Determine the (X, Y) coordinate at the center of the cell enclosing the given text.  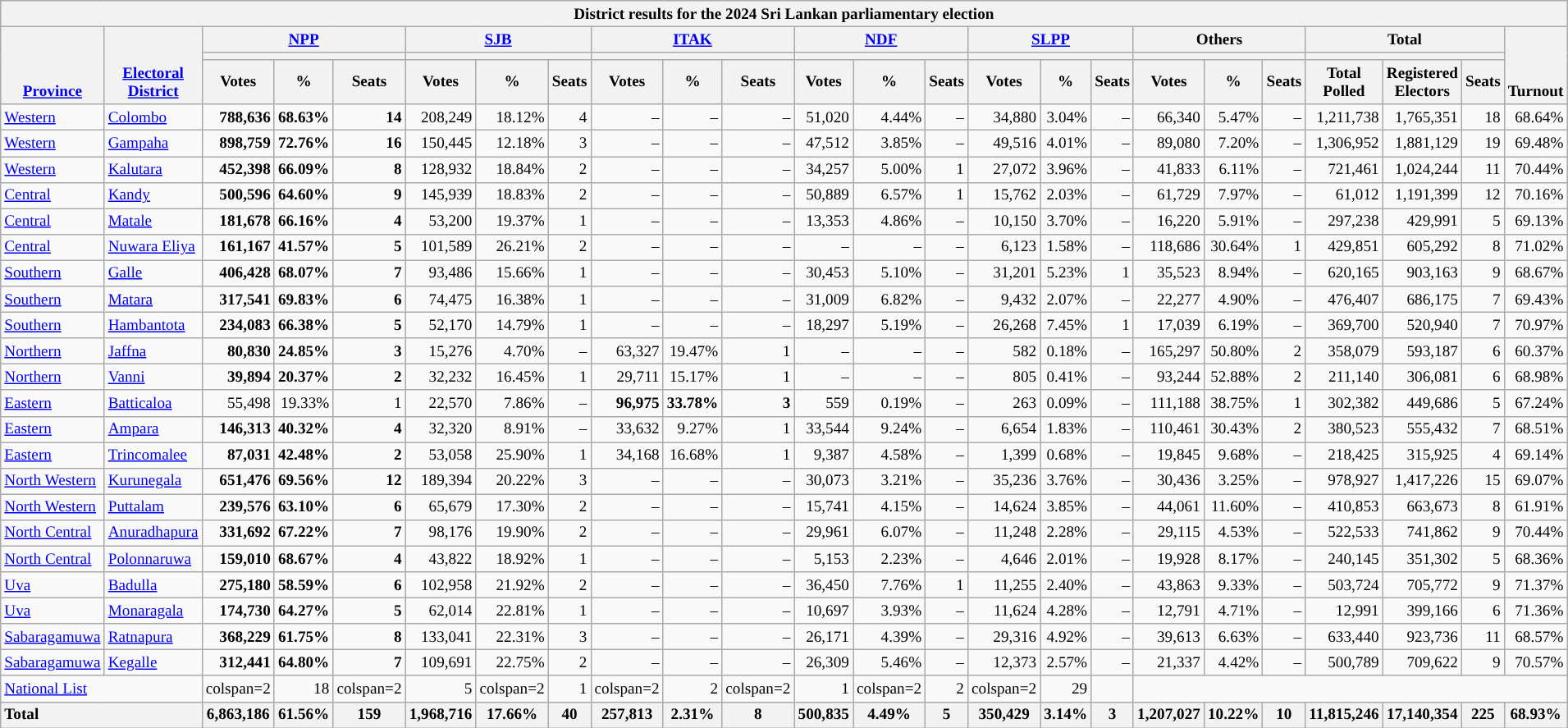
6.19% (1233, 325)
68.51% (1536, 429)
Galle (153, 273)
133,041 (441, 637)
705,772 (1422, 585)
358,079 (1344, 351)
47,512 (824, 144)
61.91% (1536, 507)
44,061 (1168, 507)
35,523 (1168, 273)
14 (369, 117)
582 (1004, 351)
34,257 (824, 169)
520,940 (1422, 325)
7.20% (1233, 144)
351,302 (1422, 559)
69.14% (1536, 455)
20.37% (304, 378)
69.13% (1536, 222)
26,268 (1004, 325)
SJB (498, 39)
93,244 (1168, 378)
6.11% (1233, 169)
211,140 (1344, 378)
7.86% (512, 403)
17.66% (512, 715)
368,229 (238, 637)
15,741 (824, 507)
Registered Electors (1422, 82)
111,188 (1168, 403)
Others (1219, 39)
559 (824, 403)
63,327 (627, 351)
49,516 (1004, 144)
11,815,246 (1344, 715)
263 (1004, 403)
4.39% (889, 637)
317,541 (238, 300)
53,200 (441, 222)
Vanni (153, 378)
Matale (153, 222)
71.36% (1536, 611)
4.53% (1233, 533)
Hambantota (153, 325)
6.82% (889, 300)
102,958 (441, 585)
21,337 (1168, 663)
500,596 (238, 195)
26,171 (824, 637)
5.19% (889, 325)
26,309 (824, 663)
805 (1004, 378)
7.76% (889, 585)
3.93% (889, 611)
10,150 (1004, 222)
Gampaha (153, 144)
NPP (304, 39)
29,316 (1004, 637)
52.88% (1233, 378)
8.17% (1233, 559)
1,417,226 (1422, 481)
5.46% (889, 663)
50,889 (824, 195)
16,220 (1168, 222)
189,394 (441, 481)
Anuradhapura (153, 533)
11.60% (1233, 507)
11,624 (1004, 611)
National List (102, 689)
51,020 (824, 117)
240,145 (1344, 559)
6.57% (889, 195)
33,544 (824, 429)
80,830 (238, 351)
20.22% (512, 481)
30,453 (824, 273)
98,176 (441, 533)
70.16% (1536, 195)
165,297 (1168, 351)
SLPP (1051, 39)
633,440 (1344, 637)
4.92% (1066, 637)
5.10% (889, 273)
58.59% (304, 585)
208,249 (441, 117)
Kurunegala (153, 481)
Nuwara Eliya (153, 247)
District results for the 2024 Sri Lankan parliamentary election (784, 14)
6.07% (889, 533)
476,407 (1344, 300)
1,306,952 (1344, 144)
19.47% (693, 351)
4.42% (1233, 663)
67.24% (1536, 403)
Matara (153, 300)
Batticaloa (153, 403)
15.66% (512, 273)
22.81% (512, 611)
93,486 (441, 273)
8.91% (512, 429)
15 (1483, 481)
24.85% (304, 351)
500,789 (1344, 663)
96,975 (627, 403)
19,928 (1168, 559)
686,175 (1422, 300)
61,012 (1344, 195)
5.91% (1233, 222)
33,632 (627, 429)
68.57% (1536, 637)
1,207,027 (1168, 715)
Colombo (153, 117)
66,340 (1168, 117)
68.36% (1536, 559)
38.75% (1233, 403)
29,115 (1168, 533)
32,232 (441, 378)
17,140,354 (1422, 715)
978,927 (1344, 481)
5.23% (1066, 273)
69.56% (304, 481)
4.90% (1233, 300)
15,276 (441, 351)
522,533 (1344, 533)
275,180 (238, 585)
406,428 (238, 273)
225 (1483, 715)
709,622 (1422, 663)
4.49% (889, 715)
68.93% (1536, 715)
89,080 (1168, 144)
18.92% (512, 559)
15,762 (1004, 195)
Kalutara (153, 169)
721,461 (1344, 169)
1.58% (1066, 247)
410,853 (1344, 507)
380,523 (1344, 429)
68.07% (304, 273)
87,031 (238, 455)
1,881,129 (1422, 144)
19 (1483, 144)
30.64% (1233, 247)
Province (53, 66)
4.28% (1066, 611)
67.22% (304, 533)
11,248 (1004, 533)
Electoral District (153, 66)
159,010 (238, 559)
903,163 (1422, 273)
Monaragala (153, 611)
53,058 (441, 455)
61.56% (304, 715)
8.94% (1233, 273)
0.19% (889, 403)
315,925 (1422, 455)
2.31% (693, 715)
64.60% (304, 195)
0.68% (1066, 455)
2.01% (1066, 559)
350,429 (1004, 715)
62,014 (441, 611)
2.23% (889, 559)
35,236 (1004, 481)
118,686 (1168, 247)
39,613 (1168, 637)
663,673 (1422, 507)
429,851 (1344, 247)
110,461 (1168, 429)
2.03% (1066, 195)
68.64% (1536, 117)
218,425 (1344, 455)
65,679 (441, 507)
33.78% (693, 403)
16 (369, 144)
31,009 (824, 300)
43,863 (1168, 585)
Turnout (1536, 66)
741,862 (1422, 533)
10 (1284, 715)
1,968,716 (441, 715)
19.33% (304, 403)
2.07% (1066, 300)
71.37% (1536, 585)
593,187 (1422, 351)
503,724 (1344, 585)
605,292 (1422, 247)
234,083 (238, 325)
9.33% (1233, 585)
14,624 (1004, 507)
19.90% (512, 533)
3.76% (1066, 481)
19.37% (512, 222)
9.68% (1233, 455)
ITAK (693, 39)
66.38% (304, 325)
Badulla (153, 585)
4.86% (889, 222)
50.80% (1233, 351)
257,813 (627, 715)
3.21% (889, 481)
22.31% (512, 637)
3.70% (1066, 222)
72.76% (304, 144)
Kandy (153, 195)
17.30% (512, 507)
34,880 (1004, 117)
500,835 (824, 715)
449,686 (1422, 403)
452,398 (238, 169)
18.84% (512, 169)
22.75% (512, 663)
2.57% (1066, 663)
1,399 (1004, 455)
9.24% (889, 429)
64.80% (304, 663)
Polonnaruwa (153, 559)
1,765,351 (1422, 117)
0.18% (1066, 351)
369,700 (1344, 325)
71.02% (1536, 247)
69.83% (304, 300)
41,833 (1168, 169)
150,445 (441, 144)
70.57% (1536, 663)
NDF (881, 39)
61.75% (304, 637)
55,498 (238, 403)
Kegalle (153, 663)
18.12% (512, 117)
31,201 (1004, 273)
923,736 (1422, 637)
161,167 (238, 247)
69.07% (1536, 481)
66.09% (304, 169)
40.32% (304, 429)
10.22% (1233, 715)
Ratnapura (153, 637)
181,678 (238, 222)
34,168 (627, 455)
19,845 (1168, 455)
30,436 (1168, 481)
399,166 (1422, 611)
0.41% (1066, 378)
29,711 (627, 378)
1,211,738 (1344, 117)
312,441 (238, 663)
29 (1066, 689)
555,432 (1422, 429)
68.63% (304, 117)
18,297 (824, 325)
16.68% (693, 455)
7.97% (1233, 195)
4.58% (889, 455)
239,576 (238, 507)
41.57% (304, 247)
788,636 (238, 117)
4.01% (1066, 144)
36,450 (824, 585)
69.48% (1536, 144)
10,697 (824, 611)
43,822 (441, 559)
101,589 (441, 247)
297,238 (1344, 222)
146,313 (238, 429)
12,991 (1344, 611)
Puttalam (153, 507)
Ampara (153, 429)
13,353 (824, 222)
16.38% (512, 300)
30.43% (1233, 429)
12,791 (1168, 611)
5,153 (824, 559)
27,072 (1004, 169)
74,475 (441, 300)
25.90% (512, 455)
302,382 (1344, 403)
14.79% (512, 325)
18.83% (512, 195)
4.15% (889, 507)
22,277 (1168, 300)
39,894 (238, 378)
22,570 (441, 403)
5.47% (1233, 117)
60.37% (1536, 351)
145,939 (441, 195)
2.40% (1066, 585)
7.45% (1066, 325)
128,932 (441, 169)
1,024,244 (1422, 169)
11,255 (1004, 585)
3.14% (1066, 715)
15.17% (693, 378)
17,039 (1168, 325)
42.48% (304, 455)
620,165 (1344, 273)
52,170 (441, 325)
3.25% (1233, 481)
40 (569, 715)
4.44% (889, 117)
Total Polled (1344, 82)
68.98% (1536, 378)
32,320 (441, 429)
331,692 (238, 533)
64.27% (304, 611)
6,863,186 (238, 715)
898,759 (238, 144)
3.04% (1066, 117)
4.70% (512, 351)
21.92% (512, 585)
9.27% (693, 429)
4.71% (1233, 611)
1,191,399 (1422, 195)
66.16% (304, 222)
63.10% (304, 507)
2.28% (1066, 533)
1.83% (1066, 429)
12.18% (512, 144)
6.63% (1233, 637)
174,730 (238, 611)
69.43% (1536, 300)
306,081 (1422, 378)
3.96% (1066, 169)
30,073 (824, 481)
159 (369, 715)
9,387 (824, 455)
0.09% (1066, 403)
12,373 (1004, 663)
109,691 (441, 663)
16.45% (512, 378)
429,991 (1422, 222)
26.21% (512, 247)
61,729 (1168, 195)
29,961 (824, 533)
651,476 (238, 481)
4,646 (1004, 559)
5.00% (889, 169)
9,432 (1004, 300)
6,123 (1004, 247)
70.97% (1536, 325)
Trincomalee (153, 455)
Jaffna (153, 351)
6,654 (1004, 429)
